For the text-containing cell, return its midpoint in [X, Y] coordinate format. 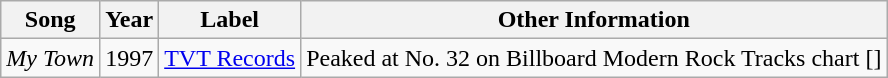
My Town [50, 58]
1997 [130, 58]
Song [50, 20]
Label [230, 20]
Year [130, 20]
Peaked at No. 32 on Billboard Modern Rock Tracks chart [] [594, 58]
TVT Records [230, 58]
Other Information [594, 20]
